From the cell containing the given text, extract its center point as (X, Y) coordinate. 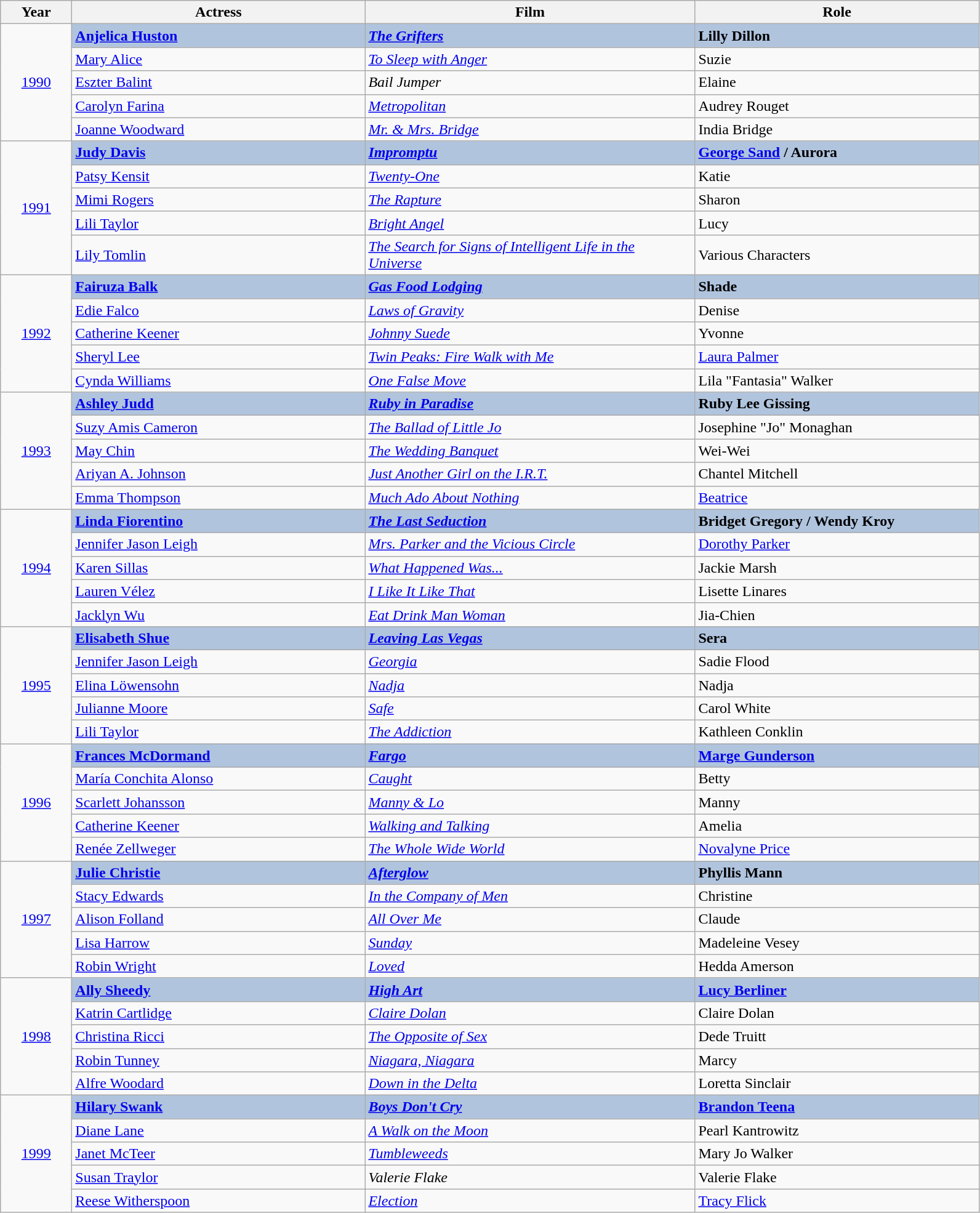
María Conchita Alonso (219, 779)
Josephine "Jo" Monaghan (837, 427)
High Art (530, 989)
Caught (530, 779)
Laura Palmer (837, 357)
Fargo (530, 756)
Brandon Teena (837, 1107)
Jacklyn Wu (219, 615)
Shade (837, 286)
Cynda Williams (219, 381)
George Sand / Aurora (837, 153)
Ally Sheedy (219, 989)
1992 (36, 333)
Eat Drink Man Woman (530, 615)
Suzy Amis Cameron (219, 427)
Marcy (837, 1060)
Tracy Flick (837, 1201)
Emma Thompson (219, 498)
Hedda Amerson (837, 966)
Georgia (530, 661)
The Opposite of Sex (530, 1036)
Bright Angel (530, 223)
Lily Tomlin (219, 255)
I Like It Like That (530, 591)
Sunday (530, 943)
Reese Witherspoon (219, 1201)
1998 (36, 1036)
Safe (530, 709)
Linda Fiorentino (219, 521)
Beatrice (837, 498)
The Search for Signs of Intelligent Life in the Universe (530, 255)
Mimi Rogers (219, 199)
One False Move (530, 381)
Joanne Woodward (219, 129)
Betty (837, 779)
1997 (36, 919)
Ruby in Paradise (530, 404)
1990 (36, 83)
The Wedding Banquet (530, 451)
1995 (36, 685)
May Chin (219, 451)
Bridget Gregory / Wendy Kroy (837, 521)
Down in the Delta (530, 1084)
Jackie Marsh (837, 568)
Susan Traylor (219, 1177)
Karen Sillas (219, 568)
Lauren Vélez (219, 591)
The Whole Wide World (530, 849)
Renée Zellweger (219, 849)
Various Characters (837, 255)
Diane Lane (219, 1130)
Much Ado About Nothing (530, 498)
India Bridge (837, 129)
Tumbleweeds (530, 1154)
Manny (837, 802)
Loretta Sinclair (837, 1084)
Stacy Edwards (219, 896)
The Grifters (530, 36)
Madeleine Vesey (837, 943)
Loved (530, 966)
Sharon (837, 199)
Impromptu (530, 153)
1991 (36, 208)
Suzie (837, 59)
The Last Seduction (530, 521)
Film (530, 12)
Ariyan A. Johnson (219, 474)
Twenty-One (530, 176)
Election (530, 1201)
Scarlett Johansson (219, 802)
Elina Löwensohn (219, 685)
Katrin Cartlidge (219, 1013)
Year (36, 12)
Christina Ricci (219, 1036)
Mary Jo Walker (837, 1154)
Hilary Swank (219, 1107)
Metropolitan (530, 106)
Novalyne Price (837, 849)
Claude (837, 919)
Frances McDormand (219, 756)
Johnny Suede (530, 334)
Wei-Wei (837, 451)
Ruby Lee Gissing (837, 404)
1996 (36, 802)
1993 (36, 451)
All Over Me (530, 919)
The Ballad of Little Jo (530, 427)
Jia-Chien (837, 615)
Lisette Linares (837, 591)
The Addiction (530, 732)
Lila "Fantasia" Walker (837, 381)
Alfre Woodard (219, 1084)
Actress (219, 12)
Mr. & Mrs. Bridge (530, 129)
Janet McTeer (219, 1154)
Judy Davis (219, 153)
Julianne Moore (219, 709)
Denise (837, 310)
Fairuza Balk (219, 286)
Twin Peaks: Fire Walk with Me (530, 357)
1999 (36, 1154)
Phyllis Mann (837, 872)
Pearl Kantrowitz (837, 1130)
A Walk on the Moon (530, 1130)
Laws of Gravity (530, 310)
Mrs. Parker and the Vicious Circle (530, 544)
In the Company of Men (530, 896)
Audrey Rouget (837, 106)
Manny & Lo (530, 802)
The Rapture (530, 199)
Lucy Berliner (837, 989)
Lucy (837, 223)
Eszter Balint (219, 83)
Sera (837, 638)
Patsy Kensit (219, 176)
Sadie Flood (837, 661)
Mary Alice (219, 59)
Gas Food Lodging (530, 286)
Christine (837, 896)
Lisa Harrow (219, 943)
Bail Jumper (530, 83)
Julie Christie (219, 872)
Leaving Las Vegas (530, 638)
Walking and Talking (530, 826)
Yvonne (837, 334)
Robin Wright (219, 966)
Role (837, 12)
Dorothy Parker (837, 544)
Katie (837, 176)
Afterglow (530, 872)
Carolyn Farina (219, 106)
Dede Truitt (837, 1036)
To Sleep with Anger (530, 59)
Kathleen Conklin (837, 732)
Niagara, Niagara (530, 1060)
Lilly Dillon (837, 36)
Amelia (837, 826)
Carol White (837, 709)
Just Another Girl on the I.R.T. (530, 474)
Boys Don't Cry (530, 1107)
Edie Falco (219, 310)
Marge Gunderson (837, 756)
Alison Folland (219, 919)
Elaine (837, 83)
1994 (36, 568)
What Happened Was... (530, 568)
Elisabeth Shue (219, 638)
Sheryl Lee (219, 357)
Chantel Mitchell (837, 474)
Anjelica Huston (219, 36)
Ashley Judd (219, 404)
Robin Tunney (219, 1060)
